Return the (x, y) coordinate for the center point of the cell that contains the specified text.  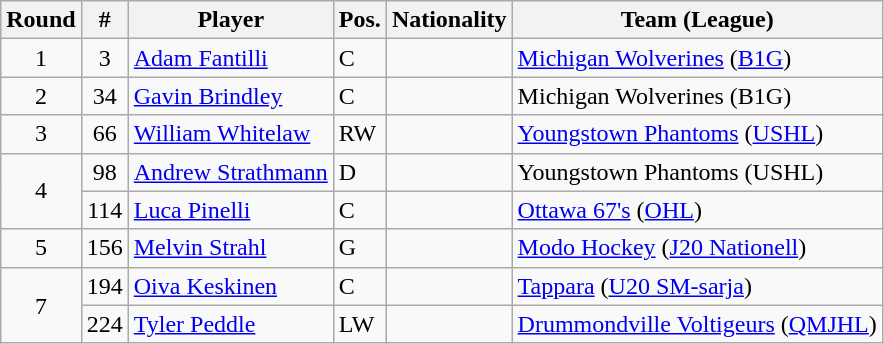
G (360, 248)
Nationality (449, 20)
7 (41, 305)
156 (104, 248)
2 (41, 96)
RW (360, 134)
98 (104, 172)
4 (41, 191)
LW (360, 324)
224 (104, 324)
66 (104, 134)
William Whitelaw (230, 134)
Pos. (360, 20)
Round (41, 20)
Tappara (U20 SM-sarja) (697, 286)
Team (League) (697, 20)
Adam Fantilli (230, 58)
Modo Hockey (J20 Nationell) (697, 248)
Tyler Peddle (230, 324)
Gavin Brindley (230, 96)
Drummondville Voltigeurs (QMJHL) (697, 324)
Oiva Keskinen (230, 286)
Melvin Strahl (230, 248)
5 (41, 248)
1 (41, 58)
194 (104, 286)
# (104, 20)
Luca Pinelli (230, 210)
114 (104, 210)
Ottawa 67's (OHL) (697, 210)
34 (104, 96)
Player (230, 20)
Andrew Strathmann (230, 172)
D (360, 172)
